From the cell containing the given text, extract its center point as (x, y) coordinate. 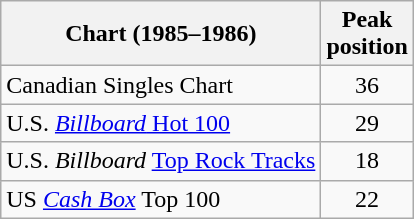
Canadian Singles Chart (161, 85)
U.S. Billboard Top Rock Tracks (161, 161)
U.S. Billboard Hot 100 (161, 123)
36 (367, 85)
18 (367, 161)
29 (367, 123)
22 (367, 199)
Chart (1985–1986) (161, 34)
US Cash Box Top 100 (161, 199)
Peakposition (367, 34)
